Pinpoint the cell where the given text exists, returning its (X, Y) midpoint coordinate. 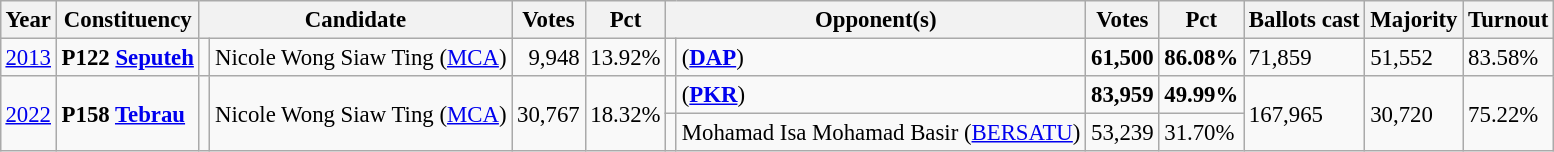
31.70% (1202, 133)
71,859 (1304, 57)
(DAP) (880, 57)
86.08% (1202, 57)
Candidate (356, 20)
83,959 (1122, 95)
13.92% (626, 57)
2022 (28, 114)
Opponent(s) (876, 20)
P122 Seputeh (128, 57)
18.32% (626, 114)
75.22% (1508, 114)
Constituency (128, 20)
30,720 (1414, 114)
9,948 (548, 57)
Year (28, 20)
167,965 (1304, 114)
(PKR) (880, 95)
Turnout (1508, 20)
Ballots cast (1304, 20)
51,552 (1414, 57)
2013 (28, 57)
49.99% (1202, 95)
P158 Tebrau (128, 114)
Mohamad Isa Mohamad Basir (BERSATU) (880, 133)
61,500 (1122, 57)
30,767 (548, 114)
83.58% (1508, 57)
53,239 (1122, 133)
Majority (1414, 20)
